From the cell containing the given text, extract its center point as [X, Y] coordinate. 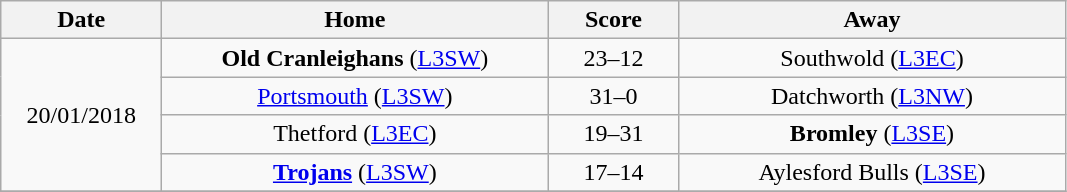
17–14 [614, 172]
Date [82, 20]
Trojans (L3SW) [355, 172]
19–31 [614, 134]
20/01/2018 [82, 115]
Score [614, 20]
23–12 [614, 58]
31–0 [614, 96]
Away [872, 20]
Aylesford Bulls (L3SE) [872, 172]
Home [355, 20]
Bromley (L3SE) [872, 134]
Southwold (L3EC) [872, 58]
Datchworth (L3NW) [872, 96]
Portsmouth (L3SW) [355, 96]
Thetford (L3EC) [355, 134]
Old Cranleighans (L3SW) [355, 58]
